For the text-containing cell, return its midpoint in [x, y] coordinate format. 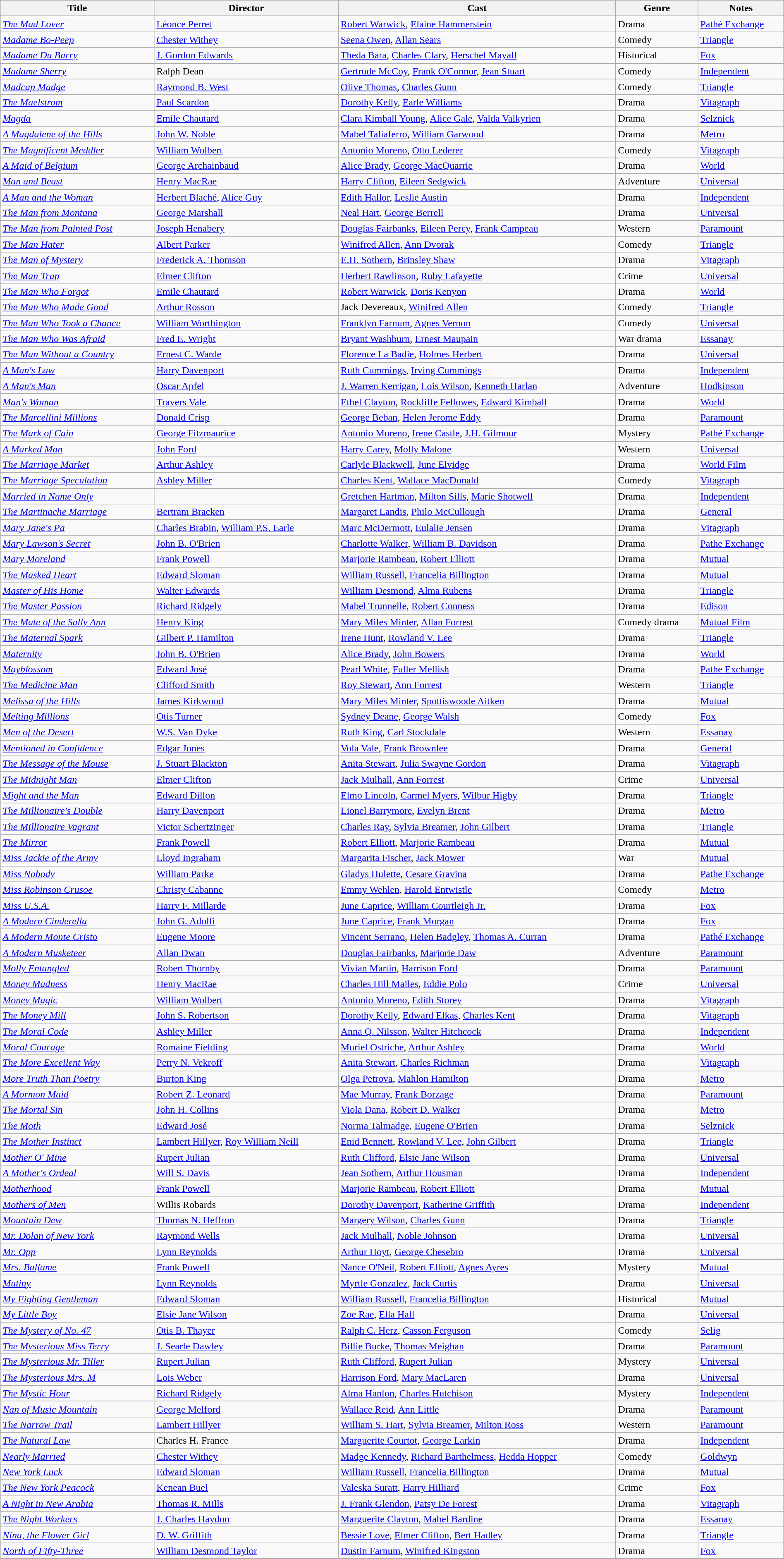
Jack Mulhall, Ann Forrest [477, 779]
A Magdalene of the Hills [77, 134]
J. Stuart Blackton [246, 764]
Miss U.S.A. [77, 905]
A Modern Musketeer [77, 952]
Seena Owen, Allan Sears [477, 40]
George Marshall [246, 213]
Margaret Landis, Philo McCullough [477, 512]
Winifred Allen, Ann Dvorak [477, 244]
Charles Kent, Wallace MacDonald [477, 481]
Valeska Suratt, Harry Hilliard [477, 1488]
Carlyle Blackwell, June Elvidge [477, 465]
Olga Petrova, Mahlon Hamilton [477, 1078]
Antonio Moreno, Otto Lederer [477, 150]
The Narrow Trail [77, 1425]
Anita Stewart, Julia Swayne Gordon [477, 764]
Mary Miles Minter, Allan Forrest [477, 622]
The Mate of the Sally Ann [77, 622]
Vincent Serrano, Helen Badgley, Thomas A. Curran [477, 937]
Bryant Washburn, Ernest Maupain [477, 339]
Selig [741, 1330]
John H. Collins [246, 1110]
Notes [741, 8]
Miss Robinson Crusoe [77, 889]
William Desmond, Alma Rubens [477, 591]
The Mystery of No. 47 [77, 1330]
Mayblossom [77, 669]
Frederick A. Thomson [246, 260]
Jean Sothern, Arthur Housman [477, 1173]
Genre [657, 8]
Charles Hill Mailes, Eddie Polo [477, 984]
Gretchen Hartman, Milton Sills, Marie Shotwell [477, 496]
Hodkinson [741, 386]
Might and the Man [77, 795]
Will S. Davis [246, 1173]
Wallace Reid, Ann Little [477, 1409]
The Man Without a Country [77, 354]
The Message of the Mouse [77, 764]
Kenean Buel [246, 1488]
Mutual Film [741, 622]
Money Magic [77, 1000]
A Night in New Arabia [77, 1504]
Nearly Married [77, 1456]
Gilbert P. Hamilton [246, 638]
Mountain Dew [77, 1220]
A Modern Monte Cristo [77, 937]
More Truth Than Poetry [77, 1078]
Anita Stewart, Charles Richman [477, 1063]
The More Excellent Way [77, 1063]
Herbert Blaché, Alice Guy [246, 197]
Melting Millions [77, 717]
A Maid of Belgium [77, 165]
Dorothy Kelly, Edward Elkas, Charles Kent [477, 1016]
Antonio Moreno, Irene Castle, J.H. Gilmour [477, 433]
The Money Mill [77, 1016]
Mentioned in Confidence [77, 748]
Edison [741, 606]
Magda [77, 118]
The Man from Painted Post [77, 229]
Mary Lawson's Secret [77, 543]
Edith Hallor, Leslie Austin [477, 197]
Ruth Cummings, Irving Cummings [477, 370]
The Millionaire Vagrant [77, 827]
Comedy drama [657, 622]
Douglas Fairbanks, Eileen Percy, Frank Campeau [477, 229]
The Masked Heart [77, 575]
Lambert Hillyer [246, 1425]
Men of the Desert [77, 732]
The Midnight Man [77, 779]
A Man and the Woman [77, 197]
Madame Du Barry [77, 55]
Mary Miles Minter, Spottiswoode Aitken [477, 701]
D. W. Griffith [246, 1535]
Neal Hart, George Berrell [477, 213]
Marguerite Clayton, Mabel Bardine [477, 1519]
A Man's Man [77, 386]
Married in Name Only [77, 496]
My Fighting Gentleman [77, 1299]
Albert Parker [246, 244]
The Man Hater [77, 244]
Oscar Apfel [246, 386]
June Caprice, Frank Morgan [477, 921]
John Ford [246, 449]
Charles Brabin, William P.S. Earle [246, 528]
Perry N. Vekroff [246, 1063]
Madame Bo-Peep [77, 40]
Muriel Ostriche, Arthur Ashley [477, 1047]
War [657, 858]
Mabel Trunnelle, Robert Conness [477, 606]
Mary Jane's Pa [77, 528]
The Mother Instinct [77, 1141]
Clifford Smith [246, 685]
North of Fifty-Three [77, 1551]
J. Charles Haydon [246, 1519]
Thomas R. Mills [246, 1504]
A Man's Law [77, 370]
Otis Turner [246, 717]
Money Madness [77, 984]
Ruth Clifford, Rupert Julian [477, 1362]
Pearl White, Fuller Mellish [477, 669]
The Maelstrom [77, 103]
Charles H. France [246, 1440]
George Archainbaud [246, 165]
J. Warren Kerrigan, Lois Wilson, Kenneth Harlan [477, 386]
A Marked Man [77, 449]
Clara Kimball Young, Alice Gale, Valda Valkyrien [477, 118]
Enid Bennett, Rowland V. Lee, John Gilbert [477, 1141]
Ralph C. Herz, Casson Ferguson [477, 1330]
Molly Entangled [77, 968]
The Mysterious Mr. Tiller [77, 1362]
A Mother's Ordeal [77, 1173]
Mother O' Mine [77, 1157]
Robert Z. Leonard [246, 1094]
Charlotte Walker, William B. Davidson [477, 543]
Cast [477, 8]
Walter Edwards [246, 591]
Henry King [246, 622]
Allan Dwan [246, 952]
Travers Vale [246, 402]
The Moth [77, 1126]
Mrs. Balfame [77, 1267]
The Millionaire's Double [77, 811]
Mr. Dolan of New York [77, 1236]
Mary Moreland [77, 559]
The Master Passion [77, 606]
W.S. Van Dyke [246, 732]
Léonce Perret [246, 24]
The Man Who Took a Chance [77, 323]
The Moral Code [77, 1031]
The Night Workers [77, 1519]
Eugene Moore [246, 937]
Lionel Barrymore, Evelyn Brent [477, 811]
Robert Thornby [246, 968]
The Maternal Spark [77, 638]
Irene Hunt, Rowland V. Lee [477, 638]
Director [246, 8]
The Mystic Hour [77, 1393]
Margarita Fischer, Jack Mower [477, 858]
John G. Adolfi [246, 921]
Bessie Love, Elmer Clifton, Bert Hadley [477, 1535]
J. Frank Glendon, Patsy De Forest [477, 1504]
Florence La Badie, Holmes Herbert [477, 354]
New York Luck [77, 1472]
Lois Weber [246, 1377]
Harry Carey, Molly Malone [477, 449]
Olive Thomas, Charles Gunn [477, 87]
Burton King [246, 1078]
Nina, the Flower Girl [77, 1535]
Maternity [77, 653]
The Man from Montana [77, 213]
Dustin Farnum, Winifred Kingston [477, 1551]
Robert Warwick, Doris Kenyon [477, 292]
Jack Devereaux, Winifred Allen [477, 307]
Arthur Hoyt, George Chesebro [477, 1252]
Emmy Wehlen, Harold Entwistle [477, 889]
Man and Beast [77, 181]
The Mysterious Miss Terry [77, 1346]
A Modern Cinderella [77, 921]
The Medicine Man [77, 685]
The Mirror [77, 842]
William Parke [246, 874]
Dorothy Kelly, Earle Williams [477, 103]
Paul Scardon [246, 103]
The Marriage Market [77, 465]
Mutiny [77, 1283]
Christy Cabanne [246, 889]
Charles Ray, Sylvia Breamer, John Gilbert [477, 827]
Bertram Bracken [246, 512]
Gertrude McCoy, Frank O'Connor, Jean Stuart [477, 71]
John W. Noble [246, 134]
Alice Brady, George MacQuarrie [477, 165]
A Mormon Maid [77, 1094]
Viola Dana, Robert D. Walker [477, 1110]
Edward Dillon [246, 795]
The Magnificent Meddler [77, 150]
Thomas N. Heffron [246, 1220]
The Mortal Sin [77, 1110]
Nan of Music Mountain [77, 1409]
Franklyn Farnum, Agnes Vernon [477, 323]
The Natural Law [77, 1440]
The Mark of Cain [77, 433]
World Film [741, 465]
Ernest C. Warde [246, 354]
Madge Kennedy, Richard Barthelmess, Hedda Hopper [477, 1456]
Sydney Deane, George Walsh [477, 717]
E.H. Sothern, Brinsley Shaw [477, 260]
Harry Clifton, Eileen Sedgwick [477, 181]
Roy Stewart, Ann Forrest [477, 685]
The Mad Lover [77, 24]
Arthur Rosson [246, 307]
The Man Who Forgot [77, 292]
Moral Courage [77, 1047]
Lloyd Ingraham [246, 858]
Ruth Clifford, Elsie Jane Wilson [477, 1157]
Anna Q. Nilsson, Walter Hitchcock [477, 1031]
Nance O'Neil, Robert Elliott, Agnes Ayres [477, 1267]
Fred E. Wright [246, 339]
Victor Schertzinger [246, 827]
Willis Robards [246, 1205]
Harry F. Millarde [246, 905]
Ruth King, Carl Stockdale [477, 732]
George Melford [246, 1409]
The New York Peacock [77, 1488]
Norma Talmadge, Eugene O'Brien [477, 1126]
Myrtle Gonzalez, Jack Curtis [477, 1283]
Miss Jackie of the Army [77, 858]
Gladys Hulette, Cesare Gravina [477, 874]
J. Searle Dawley [246, 1346]
Douglas Fairbanks, Marjorie Daw [477, 952]
Madcap Madge [77, 87]
Billie Burke, Thomas Meighan [477, 1346]
Edgar Jones [246, 748]
Alice Brady, John Bowers [477, 653]
Elmo Lincoln, Carmel Myers, Wilbur Higby [477, 795]
The Man Who Made Good [77, 307]
Mr. Opp [77, 1252]
The Man Trap [77, 276]
Alma Hanlon, Charles Hutchison [477, 1393]
Harrison Ford, Mary MacLaren [477, 1377]
Antonio Moreno, Edith Storey [477, 1000]
The Martinache Marriage [77, 512]
Marc McDermott, Eulalie Jensen [477, 528]
Miss Nobody [77, 874]
Melissa of the Hills [77, 701]
Jack Mulhall, Noble Johnson [477, 1236]
Arthur Ashley [246, 465]
James Kirkwood [246, 701]
George Beban, Helen Jerome Eddy [477, 417]
Goldwyn [741, 1456]
Vola Vale, Frank Brownlee [477, 748]
Mabel Taliaferro, William Garwood [477, 134]
Margery Wilson, Charles Gunn [477, 1220]
Title [77, 8]
Ethel Clayton, Rockliffe Fellowes, Edward Kimball [477, 402]
Robert Elliott, Marjorie Rambeau [477, 842]
June Caprice, William Courtleigh Jr. [477, 905]
Theda Bara, Charles Clary, Herschel Mayall [477, 55]
Lambert Hillyer, Roy William Neill [246, 1141]
Otis B. Thayer [246, 1330]
George Fitzmaurice [246, 433]
My Little Boy [77, 1315]
Dorothy Davenport, Katherine Griffith [477, 1205]
Mothers of Men [77, 1205]
Madame Sherry [77, 71]
Man's Woman [77, 402]
The Man of Mystery [77, 260]
William Desmond Taylor [246, 1551]
Mae Murray, Frank Borzage [477, 1094]
The Mysterious Mrs. M [77, 1377]
Elsie Jane Wilson [246, 1315]
Herbert Rawlinson, Ruby Lafayette [477, 276]
Master of His Home [77, 591]
Raymond B. West [246, 87]
The Marcellini Millions [77, 417]
Vivian Martin, Harrison Ford [477, 968]
John S. Robertson [246, 1016]
The Man Who Was Afraid [77, 339]
War drama [657, 339]
William Worthington [246, 323]
Robert Warwick, Elaine Hammerstein [477, 24]
Zoe Rae, Ella Hall [477, 1315]
Motherhood [77, 1188]
Romaine Fielding [246, 1047]
The Marriage Speculation [77, 481]
Raymond Wells [246, 1236]
J. Gordon Edwards [246, 55]
William S. Hart, Sylvia Breamer, Milton Ross [477, 1425]
Marguerite Courtot, George Larkin [477, 1440]
Ralph Dean [246, 71]
Donald Crisp [246, 417]
Joseph Henabery [246, 229]
